Capture the cell that displays the provided text and extract its (x, y) central coordinate. 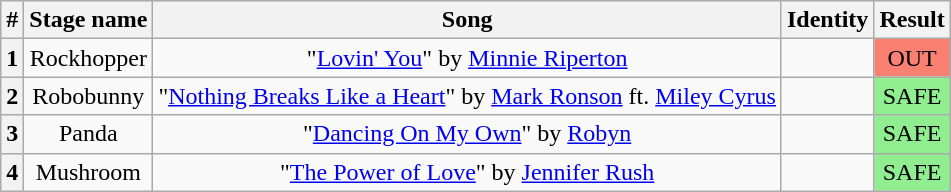
Stage name (88, 20)
Result (912, 20)
"Dancing On My Own" by Robyn (468, 134)
4 (12, 172)
3 (12, 134)
"Nothing Breaks Like a Heart" by Mark Ronson ft. Miley Cyrus (468, 96)
Panda (88, 134)
Robobunny (88, 96)
"Lovin' You" by Minnie Riperton (468, 58)
Mushroom (88, 172)
# (12, 20)
Rockhopper (88, 58)
OUT (912, 58)
Song (468, 20)
"The Power of Love" by Jennifer Rush (468, 172)
1 (12, 58)
2 (12, 96)
Identity (827, 20)
